Return the [x, y] coordinate for the center point of the cell that contains the specified text.  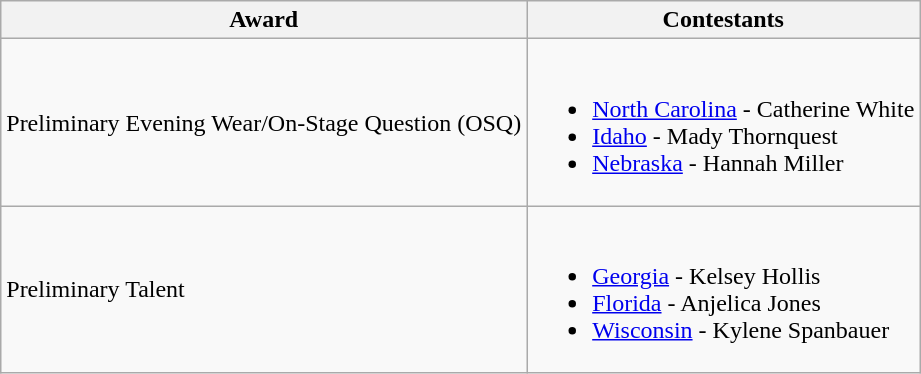
Contestants [724, 20]
Award [264, 20]
Preliminary Talent [264, 290]
North Carolina - Catherine White Idaho - Mady Thornquest Nebraska - Hannah Miller [724, 122]
Preliminary Evening Wear/On-Stage Question (OSQ) [264, 122]
Georgia - Kelsey Hollis Florida - Anjelica Jones Wisconsin - Kylene Spanbauer [724, 290]
